Capture the cell that displays the provided text and extract its (x, y) central coordinate. 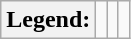
Legend: (48, 20)
